Search for the cell housing the specified text and yield its (X, Y) center coordinate. 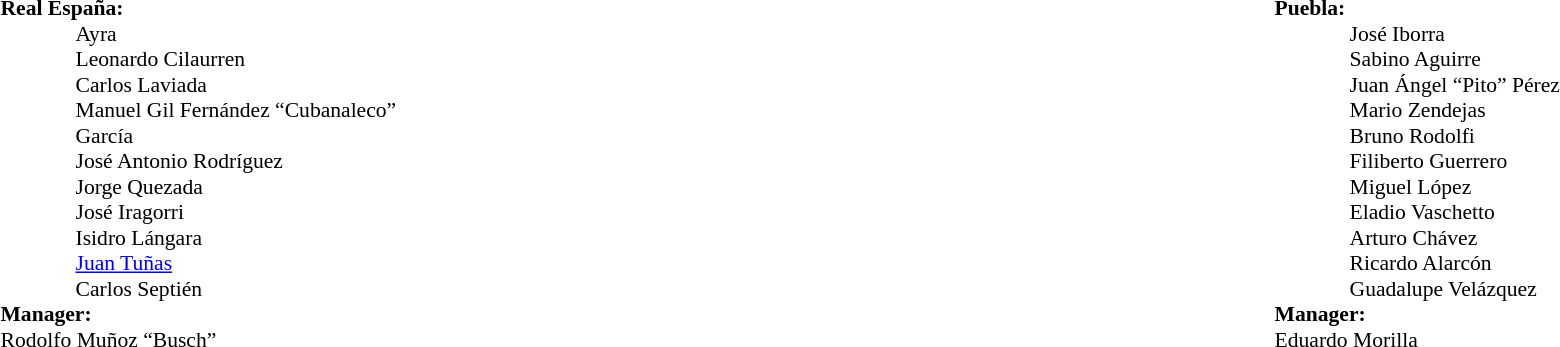
García (236, 136)
Sabino Aguirre (1455, 59)
Mario Zendejas (1455, 111)
José Iborra (1455, 34)
Carlos Laviada (236, 85)
Arturo Chávez (1455, 238)
Leonardo Cilaurren (236, 59)
Bruno Rodolfi (1455, 136)
Carlos Septién (236, 289)
Manuel Gil Fernández “Cubanaleco” (236, 111)
Isidro Lángara (236, 238)
José Antonio Rodríguez (236, 161)
Filiberto Guerrero (1455, 161)
José Iragorri (236, 213)
Jorge Quezada (236, 187)
Eladio Vaschetto (1455, 213)
Miguel López (1455, 187)
Juan Tuñas (236, 263)
Guadalupe Velázquez (1455, 289)
Juan Ángel “Pito” Pérez (1455, 85)
Ricardo Alarcón (1455, 263)
Ayra (236, 34)
